Identify which cell holds the provided text, then report its [x, y] central coordinate. 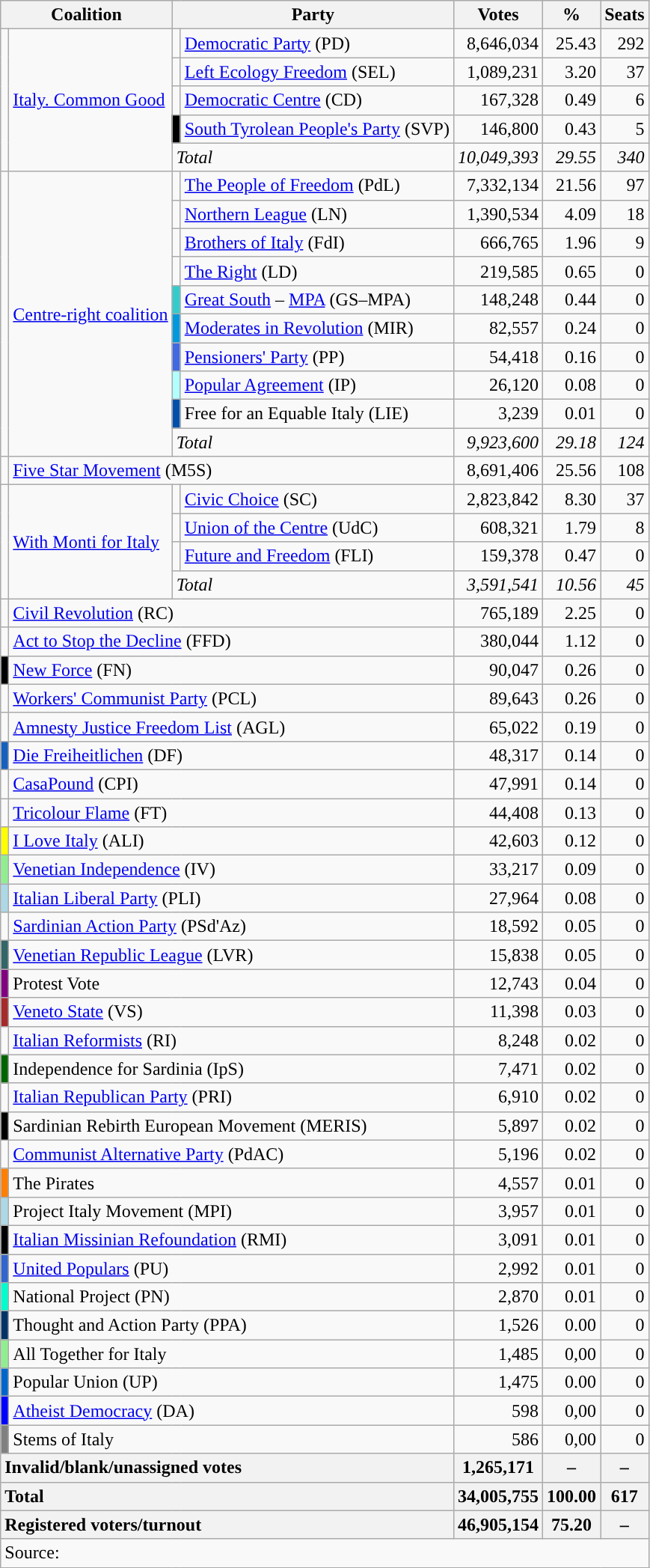
75.20 [571, 1525]
97 [625, 186]
765,189 [498, 613]
United Populars (PU) [232, 1269]
Veneto State (VS) [232, 1012]
89,643 [498, 698]
Italy. Common Good [91, 100]
8,646,034 [498, 43]
2,870 [498, 1297]
CasaPound (CPI) [232, 784]
4.09 [571, 214]
7,471 [498, 1069]
Democratic Party (PD) [317, 43]
Italian Reformists (RI) [232, 1040]
47,991 [498, 784]
65,022 [498, 727]
3,239 [498, 414]
6,910 [498, 1097]
586 [498, 1439]
608,321 [498, 528]
Thought and Action Party (PPA) [232, 1326]
666,765 [498, 242]
10.56 [571, 585]
29.55 [571, 157]
2,823,842 [498, 499]
11,398 [498, 1012]
Popular Union (UP) [232, 1382]
9 [625, 242]
Civil Revolution (RC) [232, 613]
44,408 [498, 812]
Act to Stop the Decline (FFD) [232, 641]
33,217 [498, 870]
5,196 [498, 1154]
Venetian Republic League (LVR) [232, 955]
9,923,600 [498, 442]
100.00 [571, 1496]
Democratic Centre (CD) [317, 100]
7,332,134 [498, 186]
South Tyrolean People's Party (SVP) [317, 129]
Communist Alternative Party (PdAC) [232, 1154]
1,265,171 [498, 1468]
380,044 [498, 641]
All Together for Italy [232, 1354]
146,800 [498, 129]
12,743 [498, 983]
42,603 [498, 841]
18 [625, 214]
3,957 [498, 1211]
124 [625, 442]
8,248 [498, 1040]
Project Italy Movement (MPI) [232, 1211]
0.09 [571, 870]
With Monti for Italy [91, 542]
90,047 [498, 670]
48,317 [498, 755]
New Force (FN) [232, 670]
3,591,541 [498, 585]
340 [625, 157]
Registered voters/turnout [227, 1525]
6 [625, 100]
3.20 [571, 72]
45 [625, 585]
Protest Vote [232, 983]
3,091 [498, 1239]
108 [625, 471]
617 [625, 1496]
The Right (LD) [317, 271]
Die Freiheitlichen (DF) [232, 755]
292 [625, 43]
148,248 [498, 299]
219,585 [498, 271]
Five Star Movement (M5S) [232, 471]
Amnesty Justice Freedom List (AGL) [232, 727]
34,005,755 [498, 1496]
I Love Italy (ALI) [232, 841]
Popular Agreement (IP) [317, 385]
Sardinian Rebirth European Movement (MERIS) [232, 1126]
0.44 [571, 299]
Future and Freedom (FLI) [317, 556]
Source: [325, 1553]
Moderates in Revolution (MIR) [317, 328]
27,964 [498, 898]
% [571, 15]
598 [498, 1411]
5,897 [498, 1126]
0.49 [571, 100]
25.43 [571, 43]
Independence for Sardinia (IpS) [232, 1069]
2,992 [498, 1269]
Brothers of Italy (FdI) [317, 242]
2.25 [571, 613]
1,475 [498, 1382]
Left Ecology Freedom (SEL) [317, 72]
4,557 [498, 1183]
29.18 [571, 442]
The Pirates [232, 1183]
8,691,406 [498, 471]
Workers' Communist Party (PCL) [232, 698]
Italian Liberal Party (PLI) [232, 898]
0.19 [571, 727]
Venetian Independence (IV) [232, 870]
15,838 [498, 955]
Italian Republican Party (PRI) [232, 1097]
Free for an Equable Italy (LIE) [317, 414]
21.56 [571, 186]
Civic Choice (SC) [317, 499]
8 [625, 528]
82,557 [498, 328]
26,120 [498, 385]
Great South – MPA (GS–MPA) [317, 299]
Party [313, 15]
Union of the Centre (UdC) [317, 528]
159,378 [498, 556]
0.04 [571, 983]
Atheist Democracy (DA) [232, 1411]
0.43 [571, 129]
46,905,154 [498, 1525]
1.79 [571, 528]
Pensioners' Party (PP) [317, 357]
0.03 [571, 1012]
0.13 [571, 812]
167,328 [498, 100]
Votes [498, 15]
Centre-right coalition [91, 314]
1,390,534 [498, 214]
10,049,393 [498, 157]
8.30 [571, 499]
0.16 [571, 357]
1,526 [498, 1326]
Invalid/blank/unassigned votes [227, 1468]
5 [625, 129]
Seats [625, 15]
Northern League (LN) [317, 214]
0.65 [571, 271]
1.12 [571, 641]
The People of Freedom (PdL) [317, 186]
National Project (PN) [232, 1297]
Tricolour Flame (FT) [232, 812]
Sardinian Action Party (PSd'Az) [232, 927]
54,418 [498, 357]
0.12 [571, 841]
Coalition [87, 15]
1,485 [498, 1354]
25.56 [571, 471]
0.24 [571, 328]
Stems of Italy [232, 1439]
1,089,231 [498, 72]
0.47 [571, 556]
1.96 [571, 242]
Italian Missinian Refoundation (RMI) [232, 1239]
18,592 [498, 927]
